Identify which cell holds the provided text, then report its [x, y] central coordinate. 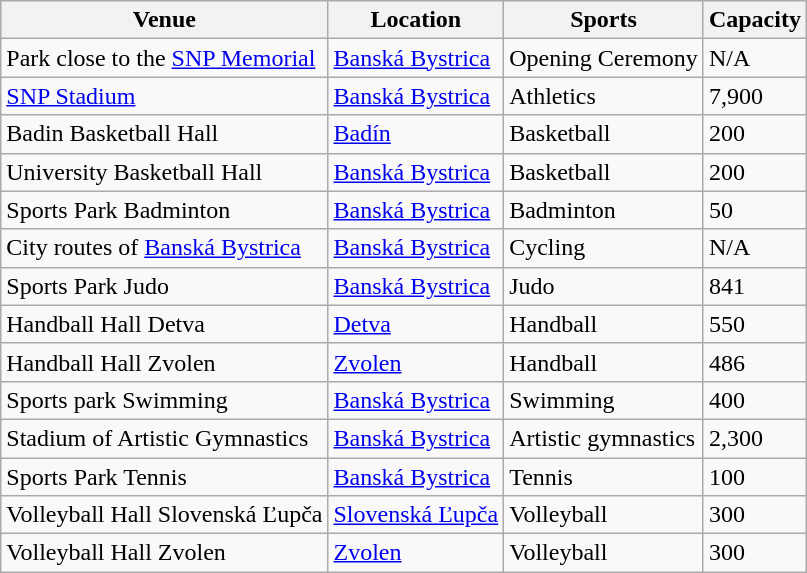
University Basketball Hall [164, 172]
Artistic gymnastics [604, 438]
Opening Ceremony [604, 58]
100 [754, 477]
Sports park Swimming [164, 400]
Sports Park Judo [164, 286]
Location [416, 20]
Athletics [604, 96]
Park close to the SNP Memorial [164, 58]
Venue [164, 20]
2,300 [754, 438]
Sports Park Tennis [164, 477]
Capacity [754, 20]
Volleyball Hall Zvolen [164, 553]
Handball Hall Zvolen [164, 362]
Detva [416, 324]
50 [754, 210]
486 [754, 362]
Volleyball Hall Slovenská Ľupča [164, 515]
Sports [604, 20]
Badminton [604, 210]
SNP Stadium [164, 96]
Badin Basketball Hall [164, 134]
400 [754, 400]
Cycling [604, 248]
Slovenská Ľupča [416, 515]
Judo [604, 286]
550 [754, 324]
Badín [416, 134]
City routes of Banská Bystrica [164, 248]
Handball Hall Detva [164, 324]
Tennis [604, 477]
Sports Park Badminton [164, 210]
Swimming [604, 400]
Stadium of Artistic Gymnastics [164, 438]
7,900 [754, 96]
841 [754, 286]
